Determine the [x, y] coordinate at the center of the cell enclosing the given text.  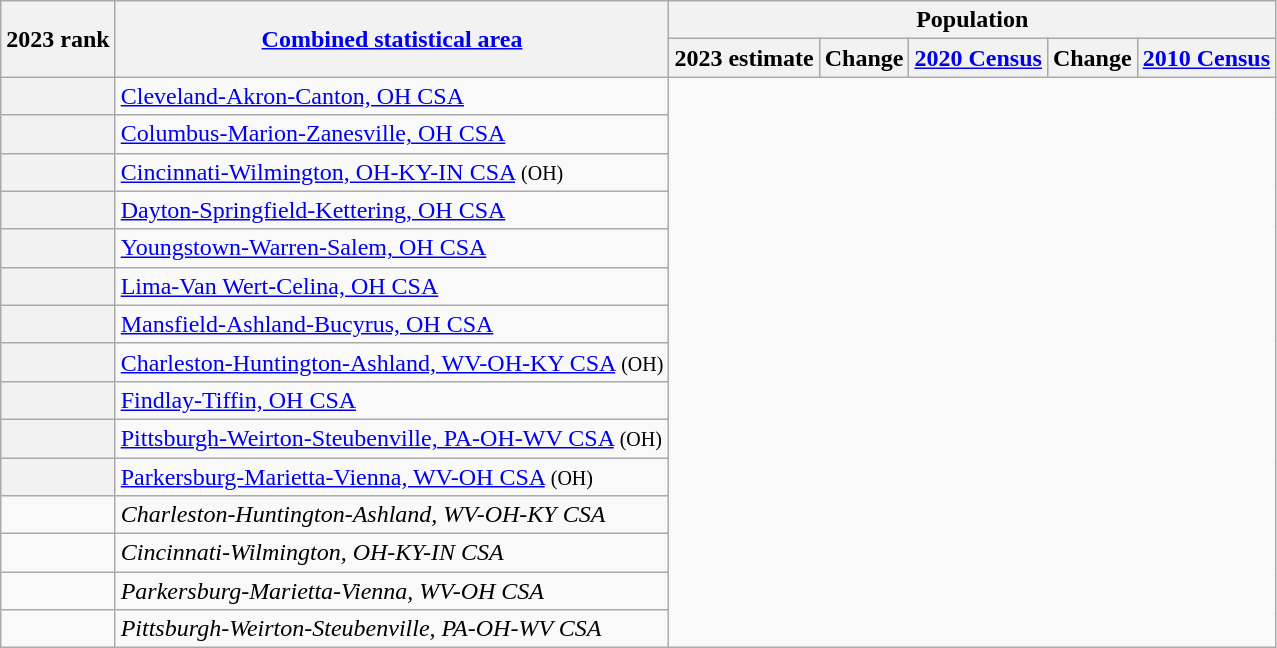
Parkersburg-Marietta-Vienna, WV-OH CSA [392, 591]
Parkersburg-Marietta-Vienna, WV-OH CSA (OH) [392, 477]
Cincinnati-Wilmington, OH-KY-IN CSA (OH) [392, 172]
2020 Census [978, 58]
Columbus-Marion-Zanesville, OH CSA [392, 134]
Mansfield-Ashland-Bucyrus, OH CSA [392, 324]
Cincinnati-Wilmington, OH-KY-IN CSA [392, 553]
2023 rank [58, 39]
Cleveland-Akron-Canton, OH CSA [392, 96]
Youngstown-Warren-Salem, OH CSA [392, 248]
Pittsburgh-Weirton-Steubenville, PA-OH-WV CSA (OH) [392, 438]
Charleston-Huntington-Ashland, WV-OH-KY CSA (OH) [392, 362]
Charleston-Huntington-Ashland, WV-OH-KY CSA [392, 515]
Pittsburgh-Weirton-Steubenville, PA-OH-WV CSA [392, 629]
Combined statistical area [392, 39]
Population [972, 20]
Dayton-Springfield-Kettering, OH CSA [392, 210]
2023 estimate [744, 58]
2010 Census [1206, 58]
Lima-Van Wert-Celina, OH CSA [392, 286]
Findlay-Tiffin, OH CSA [392, 400]
